Extract the [X, Y] coordinate from the center of the cell holding the provided text.  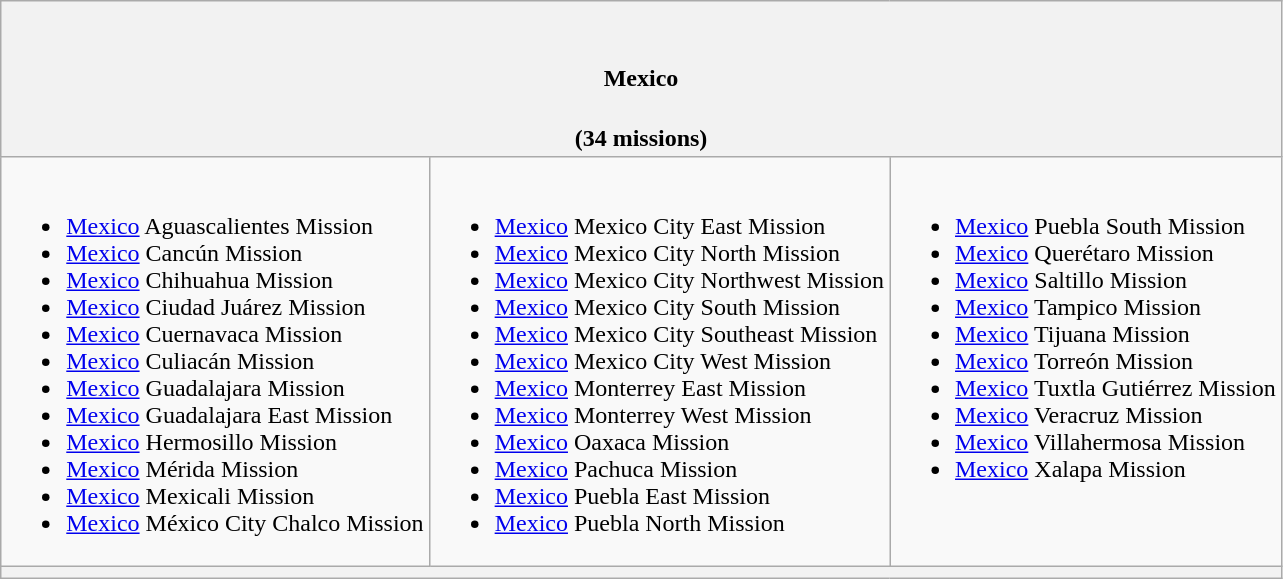
Mexico(34 missions) [641, 79]
